Output the (x, y) coordinate of the center of the cell containing the given text.  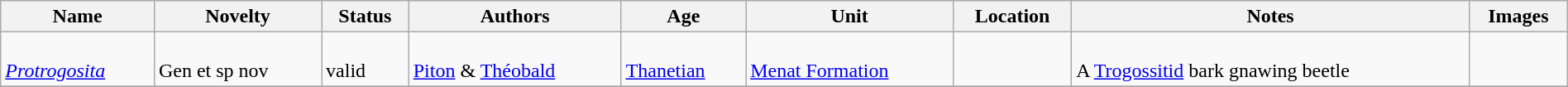
Gen et sp nov (237, 60)
Unit (850, 17)
Images (1518, 17)
Location (1012, 17)
Notes (1270, 17)
Thanetian (683, 60)
Menat Formation (850, 60)
Age (683, 17)
Piton & Théobald (514, 60)
Authors (514, 17)
valid (366, 60)
Name (78, 17)
Novelty (237, 17)
A Trogossitid bark gnawing beetle (1270, 60)
Protrogosita (78, 60)
Status (366, 17)
